Return the [x, y] coordinate for the center point of the cell that contains the specified text.  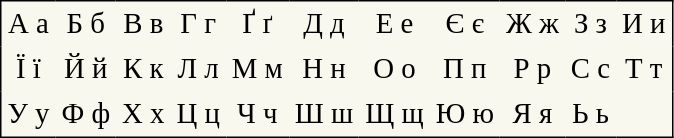
Г г [198, 24]
Т т [644, 68]
Б б [86, 24]
Ч ч [258, 115]
Є є [465, 24]
Д д [324, 24]
О о [394, 68]
У у [28, 115]
А а [28, 24]
Ц ц [198, 115]
С с [590, 68]
Ж ж [532, 24]
К к [143, 68]
Х х [143, 115]
Ш ш [324, 115]
П п [465, 68]
М м [258, 68]
Р р [532, 68]
Ь ь [590, 115]
Е е [394, 24]
Й й [86, 68]
Ґ ґ [258, 24]
И и [644, 24]
В в [143, 24]
Ї ї [28, 68]
Ю ю [465, 115]
З з [590, 24]
Л л [198, 68]
Я я [532, 115]
Н н [324, 68]
Щ щ [394, 115]
Ф ф [86, 115]
